Return [x, y] of the center of cell containing provided text 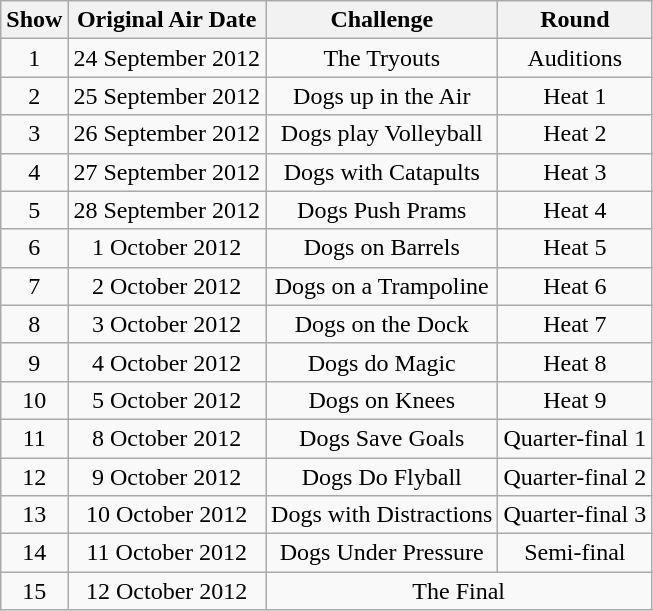
Dogs Push Prams [382, 210]
9 [34, 362]
Heat 1 [575, 96]
Dogs Under Pressure [382, 553]
Challenge [382, 20]
Semi-final [575, 553]
6 [34, 248]
Dogs on a Trampoline [382, 286]
4 October 2012 [167, 362]
Heat 9 [575, 400]
Dogs do Magic [382, 362]
Quarter-final 2 [575, 477]
Dogs with Catapults [382, 172]
3 [34, 134]
The Tryouts [382, 58]
1 [34, 58]
28 September 2012 [167, 210]
10 October 2012 [167, 515]
4 [34, 172]
Original Air Date [167, 20]
7 [34, 286]
26 September 2012 [167, 134]
25 September 2012 [167, 96]
Heat 4 [575, 210]
27 September 2012 [167, 172]
Auditions [575, 58]
12 October 2012 [167, 591]
11 [34, 438]
1 October 2012 [167, 248]
Dogs Do Flyball [382, 477]
8 October 2012 [167, 438]
5 October 2012 [167, 400]
Dogs play Volleyball [382, 134]
Dogs with Distractions [382, 515]
Heat 3 [575, 172]
Heat 7 [575, 324]
12 [34, 477]
Dogs up in the Air [382, 96]
Dogs Save Goals [382, 438]
Quarter-final 3 [575, 515]
9 October 2012 [167, 477]
24 September 2012 [167, 58]
14 [34, 553]
Heat 8 [575, 362]
Quarter-final 1 [575, 438]
13 [34, 515]
Heat 5 [575, 248]
5 [34, 210]
8 [34, 324]
Show [34, 20]
The Final [459, 591]
3 October 2012 [167, 324]
Heat 6 [575, 286]
11 October 2012 [167, 553]
Dogs on Knees [382, 400]
2 October 2012 [167, 286]
Dogs on Barrels [382, 248]
15 [34, 591]
Round [575, 20]
2 [34, 96]
Dogs on the Dock [382, 324]
10 [34, 400]
Heat 2 [575, 134]
